Find where the given text appears and provide that cell's center as (X, Y) coordinate. 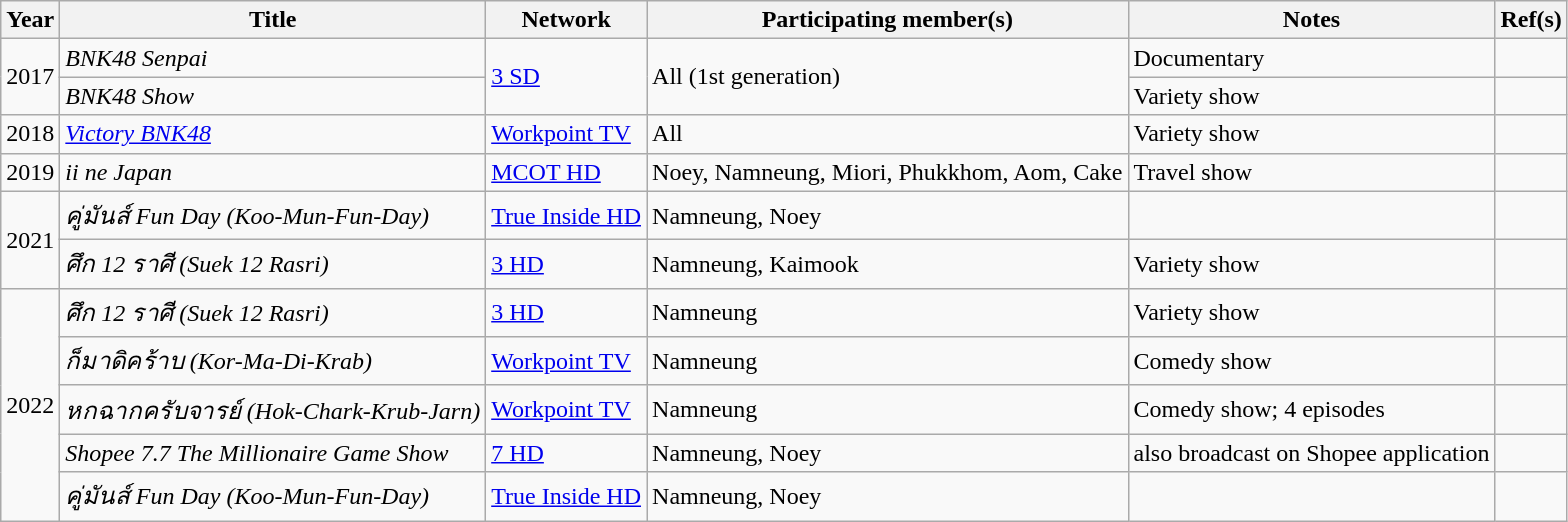
MCOT HD (566, 172)
2019 (30, 172)
2022 (30, 404)
Namneung, Kaimook (888, 264)
Victory BNK48 (273, 134)
ii ne Japan (273, 172)
also broadcast on Shopee application (1312, 453)
Network (566, 20)
2017 (30, 77)
Year (30, 20)
Noey, Namneung, Miori, Phukkhom, Aom, Cake (888, 172)
BNK48 Show (273, 96)
BNK48 Senpai (273, 58)
Comedy show (1312, 362)
All (1st generation) (888, 77)
Shopee 7.7 The Millionaire Game Show (273, 453)
Comedy show; 4 episodes (1312, 410)
All (888, 134)
2018 (30, 134)
Notes (1312, 20)
2021 (30, 240)
หกฉากครับจารย์ (Hok-Chark-Krub-Jarn) (273, 410)
7 HD (566, 453)
Ref(s) (1531, 20)
ก็มาดิคร้าบ (Kor-Ma-Di-Krab) (273, 362)
Participating member(s) (888, 20)
Travel show (1312, 172)
Title (273, 20)
3 SD (566, 77)
Documentary (1312, 58)
